Return [x, y] of the center of cell containing provided text 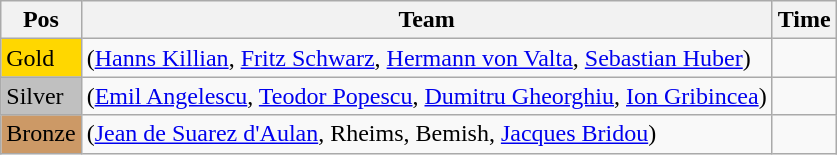
(Jean de Suarez d'Aulan, Rheims, Bemish, Jacques Bridou) [426, 134]
(Emil Angelescu, Teodor Popescu, Dumitru Gheorghiu, Ion Gribincea) [426, 96]
Silver [41, 96]
Time [804, 20]
Pos [41, 20]
Team [426, 20]
(Hanns Killian, Fritz Schwarz, Hermann von Valta, Sebastian Huber) [426, 58]
Bronze [41, 134]
Gold [41, 58]
